From the cell containing the given text, extract its center point as (X, Y) coordinate. 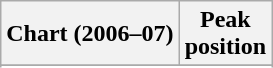
Peakposition (225, 34)
Chart (2006–07) (90, 34)
